Pinpoint the cell where the given text exists, returning its (X, Y) midpoint coordinate. 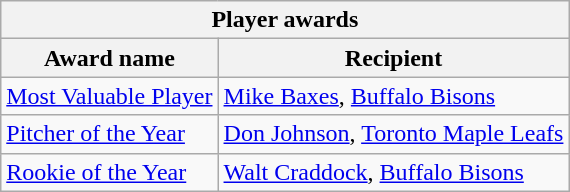
Rookie of the Year (110, 172)
Pitcher of the Year (110, 134)
Most Valuable Player (110, 96)
Player awards (285, 20)
Award name (110, 58)
Don Johnson, Toronto Maple Leafs (394, 134)
Recipient (394, 58)
Mike Baxes, Buffalo Bisons (394, 96)
Walt Craddock, Buffalo Bisons (394, 172)
